From the cell containing the given text, extract its center point as [x, y] coordinate. 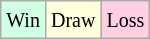
Loss [126, 20]
Draw [72, 20]
Win [24, 20]
